Return [x, y] of the center of cell containing provided text 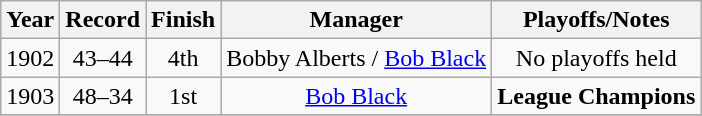
1902 [30, 58]
48–34 [103, 96]
Year [30, 20]
1903 [30, 96]
Playoffs/Notes [596, 20]
League Champions [596, 96]
1st [184, 96]
4th [184, 58]
Finish [184, 20]
43–44 [103, 58]
Manager [356, 20]
No playoffs held [596, 58]
Record [103, 20]
Bobby Alberts / Bob Black [356, 58]
Bob Black [356, 96]
